Return the (X, Y) coordinate for the center point of the cell that contains the specified text.  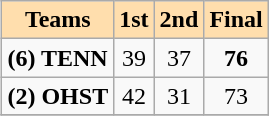
(2) OHST (58, 96)
39 (134, 58)
Teams (58, 20)
37 (179, 58)
73 (236, 96)
(6) TENN (58, 58)
1st (134, 20)
2nd (179, 20)
42 (134, 96)
31 (179, 96)
76 (236, 58)
Final (236, 20)
